For the text-containing cell, return its midpoint in [x, y] coordinate format. 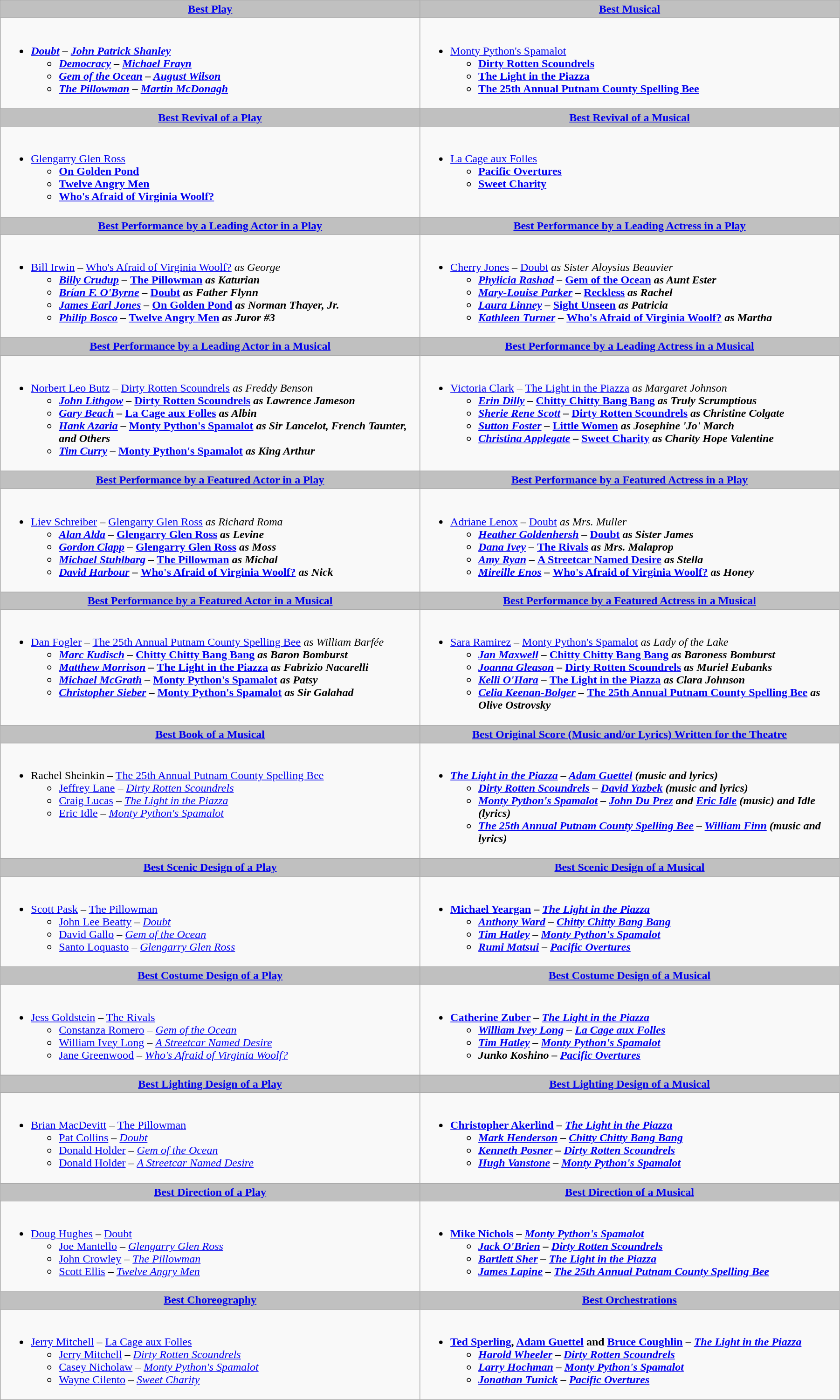
Monty Python's SpamalotDirty Rotten ScoundrelsThe Light in the PiazzaThe 25th Annual Putnam County Spelling Bee [630, 63]
Doubt – John Patrick ShanleyDemocracy – Michael FraynGem of the Ocean – August WilsonThe Pillowman – Martin McDonagh [210, 63]
Catherine Zuber – The Light in the PiazzaWilliam Ivey Long – La Cage aux FollesTim Hatley – Monty Python's SpamalotJunko Koshino – Pacific Overtures [630, 1030]
Best Scenic Design of a Musical [630, 868]
Best Performance by a Leading Actor in a Musical [210, 346]
Best Orchestrations [630, 1300]
Jerry Mitchell – La Cage aux FollesJerry Mitchell – Dirty Rotten ScoundrelsCasey Nicholaw – Monty Python's SpamalotWayne Cilento – Sweet Charity [210, 1354]
Best Performance by a Featured Actress in a Musical [630, 600]
La Cage aux FollesPacific OverturesSweet Charity [630, 172]
Glengarry Glen RossOn Golden PondTwelve Angry MenWho's Afraid of Virginia Woolf? [210, 172]
Brian MacDevitt – The PillowmanPat Collins – DoubtDonald Holder – Gem of the OceanDonald Holder – A Streetcar Named Desire [210, 1138]
Best Play [210, 9]
Best Performance by a Leading Actress in a Musical [630, 346]
Best Revival of a Musical [630, 117]
Doug Hughes – DoubtJoe Mantello – Glengarry Glen RossJohn Crowley – The PillowmanScott Ellis – Twelve Angry Men [210, 1246]
Best Direction of a Play [210, 1192]
Best Performance by a Leading Actor in a Play [210, 226]
Best Choreography [210, 1300]
Best Original Score (Music and/or Lyrics) Written for the Theatre [630, 734]
Best Book of a Musical [210, 734]
Best Performance by a Leading Actress in a Play [630, 226]
Scott Pask – The PillowmanJohn Lee Beatty – DoubtDavid Gallo – Gem of the OceanSanto Loquasto – Glengarry Glen Ross [210, 922]
Best Scenic Design of a Play [210, 868]
Best Performance by a Featured Actor in a Musical [210, 600]
Best Direction of a Musical [630, 1192]
Best Lighting Design of a Play [210, 1084]
Michael Yeargan – The Light in the PiazzaAnthony Ward – Chitty Chitty Bang BangTim Hatley – Monty Python's SpamalotRumi Matsui – Pacific Overtures [630, 922]
Best Performance by a Featured Actor in a Play [210, 480]
Best Costume Design of a Musical [630, 976]
Best Costume Design of a Play [210, 976]
Best Performance by a Featured Actress in a Play [630, 480]
Best Lighting Design of a Musical [630, 1084]
Best Revival of a Play [210, 117]
Best Musical [630, 9]
